Detect which cell encompasses the target text, then output its [x, y] center coordinate. 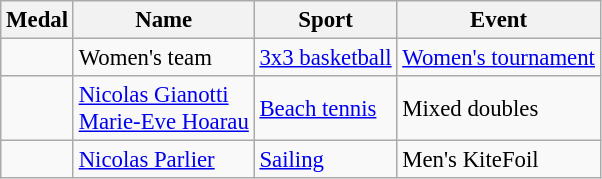
Name [164, 20]
Medal [38, 20]
Women's tournament [498, 58]
3x3 basketball [326, 58]
Sport [326, 20]
Men's KiteFoil [498, 160]
Mixed doubles [498, 108]
Nicolas GianottiMarie-Eve Hoarau [164, 108]
Women's team [164, 58]
Event [498, 20]
Beach tennis [326, 108]
Nicolas Parlier [164, 160]
Sailing [326, 160]
